Determine the (x, y) coordinate at the center of the cell enclosing the given text.  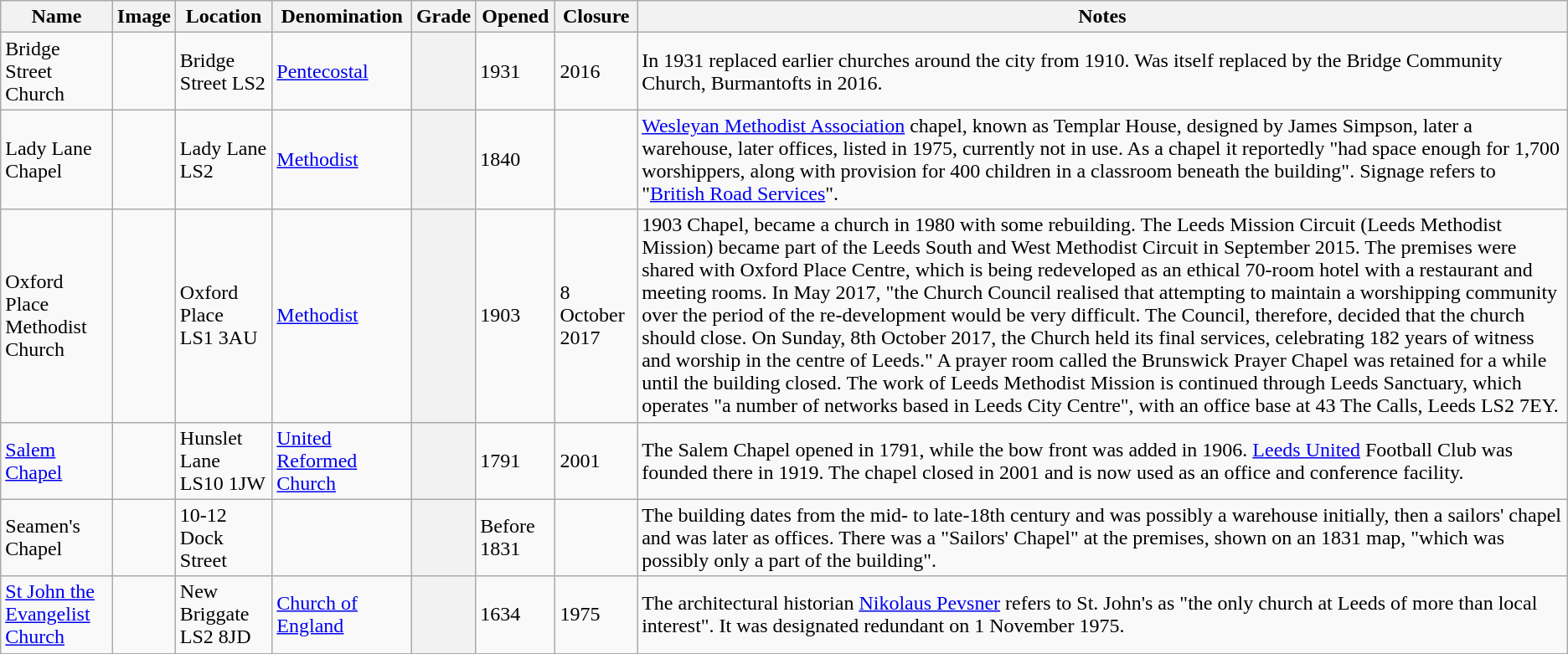
Denomination (342, 17)
Grade (443, 17)
Bridge Street Church (57, 71)
Oxford PlaceLS1 3AU (224, 316)
United Reformed Church (342, 461)
1975 (596, 615)
Location (224, 17)
Name (57, 17)
Before 1831 (516, 538)
Lady Lane LS2 (224, 159)
2001 (596, 461)
St John the Evangelist Church (57, 615)
1903 (516, 316)
Opened (516, 17)
Image (144, 17)
1791 (516, 461)
Oxford Place Methodist Church (57, 316)
Hunslet LaneLS10 1JW (224, 461)
2016 (596, 71)
New Briggate LS2 8JD (224, 615)
Salem Chapel (57, 461)
10-12 Dock Street (224, 538)
In 1931 replaced earlier churches around the city from 1910. Was itself replaced by the Bridge Community Church, Burmantofts in 2016. (1102, 71)
Notes (1102, 17)
1840 (516, 159)
1931 (516, 71)
Closure (596, 17)
8 October 2017 (596, 316)
1634 (516, 615)
Lady Lane Chapel (57, 159)
Church of England (342, 615)
Pentecostal (342, 71)
Bridge Street LS2 (224, 71)
Seamen's Chapel (57, 538)
